Capture the cell that displays the provided text and extract its (x, y) central coordinate. 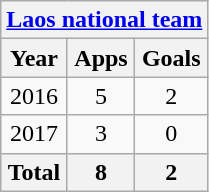
2017 (34, 134)
Apps (100, 58)
Year (34, 58)
Goals (172, 58)
3 (100, 134)
5 (100, 96)
0 (172, 134)
8 (100, 172)
Laos national team (104, 20)
Total (34, 172)
2016 (34, 96)
